Detect which cell encompasses the target text, then output its [X, Y] center coordinate. 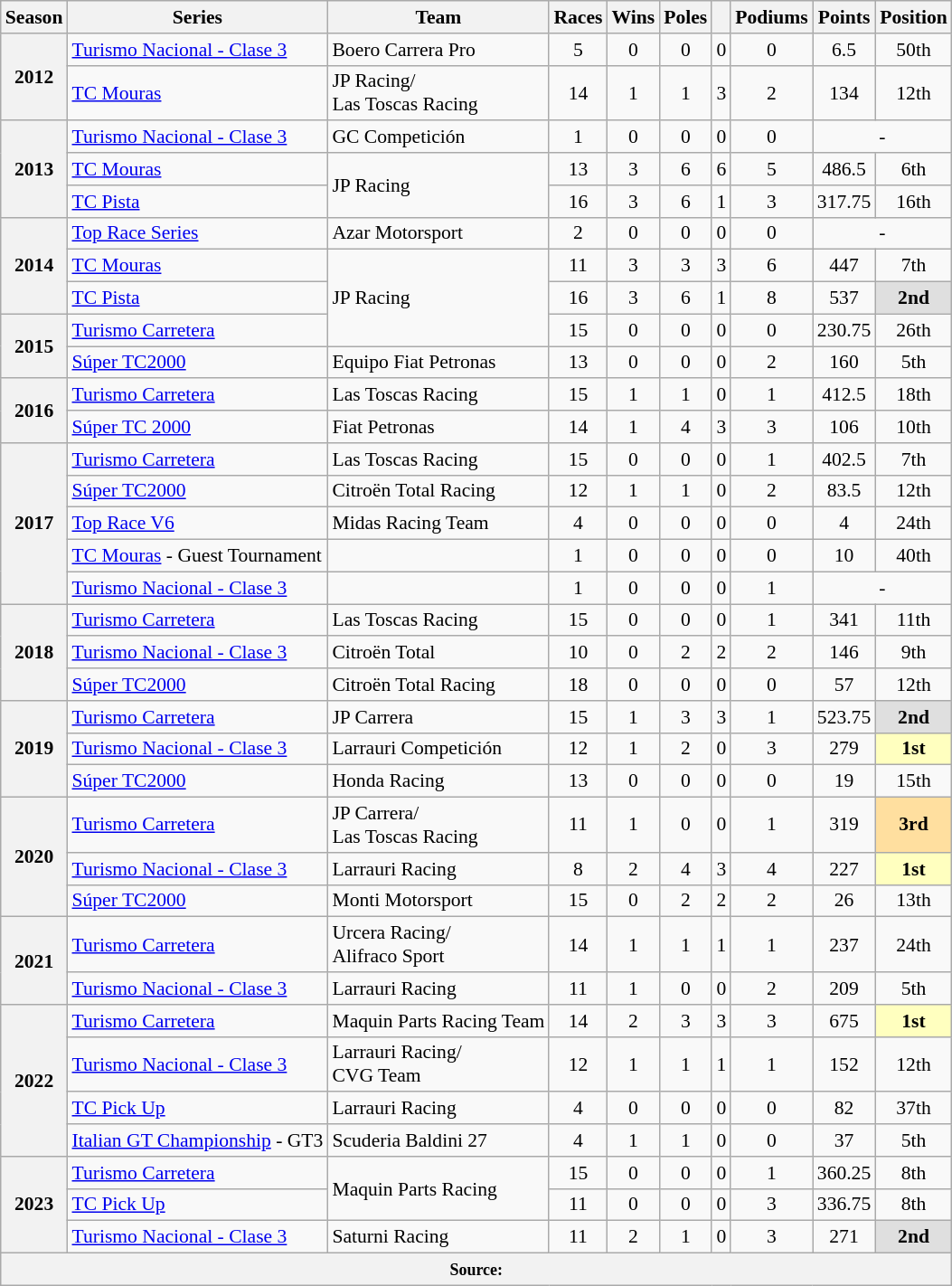
Larrauri Racing/CVG Team [438, 1064]
26 [844, 901]
10th [913, 427]
146 [844, 653]
Position [913, 17]
Citroën Total [438, 653]
JP Carrera/Las Toscas Racing [438, 825]
279 [844, 749]
Monti Motorsport [438, 901]
Midas Racing Team [438, 524]
2022 [34, 1081]
106 [844, 427]
Italian GT Championship - GT3 [197, 1140]
2016 [34, 411]
JP Racing/Las Toscas Racing [438, 92]
317.75 [844, 202]
360.25 [844, 1173]
2012 [34, 78]
Races [578, 17]
675 [844, 1021]
19 [844, 781]
TC Mouras - Guest Tournament [197, 556]
2021 [34, 960]
523.75 [844, 717]
15th [913, 781]
83.5 [844, 491]
537 [844, 298]
GC Competición [438, 137]
2019 [34, 749]
2013 [34, 170]
13th [913, 901]
Súper TC 2000 [197, 427]
16th [913, 202]
9th [913, 653]
6th [913, 169]
Team [438, 17]
412.5 [844, 395]
6.5 [844, 50]
209 [844, 988]
Urcera Racing/Alifraco Sport [438, 944]
319 [844, 825]
152 [844, 1064]
Season [34, 17]
Azar Motorsport [438, 233]
3rd [913, 825]
134 [844, 92]
57 [844, 685]
2018 [34, 653]
Fiat Petronas [438, 427]
2020 [34, 857]
Maquin Parts Racing [438, 1188]
Podiums [772, 17]
Poles [685, 17]
237 [844, 944]
2015 [34, 345]
Points [844, 17]
2014 [34, 266]
230.75 [844, 330]
447 [844, 266]
50th [913, 50]
2017 [34, 524]
40th [913, 556]
341 [844, 620]
Top Race Series [197, 233]
Boero Carrera Pro [438, 50]
37 [844, 1140]
402.5 [844, 459]
Source: [476, 1270]
Top Race V6 [197, 524]
82 [844, 1109]
26th [913, 330]
336.75 [844, 1205]
486.5 [844, 169]
Larrauri Competición [438, 749]
18 [578, 685]
227 [844, 869]
271 [844, 1237]
Saturni Racing [438, 1237]
Honda Racing [438, 781]
160 [844, 363]
Wins [634, 17]
JP Carrera [438, 717]
Equipo Fiat Petronas [438, 363]
Maquin Parts Racing Team [438, 1021]
Series [197, 17]
37th [913, 1109]
Scuderia Baldini 27 [438, 1140]
11th [913, 620]
2023 [34, 1205]
18th [913, 395]
